Determine the [x, y] coordinate at the center of the cell enclosing the given text.  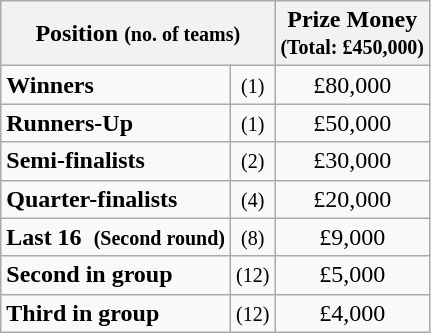
Prize Money(Total: £450,000) [352, 34]
Last 16 (Second round) [116, 237]
Quarter-finalists [116, 199]
(2) [252, 161]
£4,000 [352, 313]
Winners [116, 85]
£30,000 [352, 161]
Runners-Up [116, 123]
£20,000 [352, 199]
£50,000 [352, 123]
£5,000 [352, 275]
£80,000 [352, 85]
Position (no. of teams) [138, 34]
(4) [252, 199]
£9,000 [352, 237]
Third in group [116, 313]
(8) [252, 237]
Semi-finalists [116, 161]
Second in group [116, 275]
